Locate the cell with the specified text and output its (x, y) center coordinate. 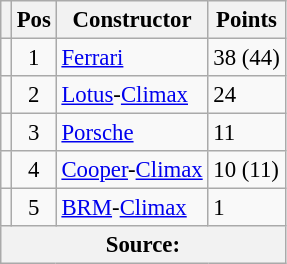
Ferrari (132, 58)
Source: (143, 245)
10 (11) (246, 170)
2 (34, 95)
BRM-Climax (132, 208)
3 (34, 133)
38 (44) (246, 58)
4 (34, 170)
Cooper-Climax (132, 170)
Porsche (132, 133)
Points (246, 20)
11 (246, 133)
Pos (34, 20)
Lotus-Climax (132, 95)
5 (34, 208)
24 (246, 95)
Constructor (132, 20)
